Detect which cell encompasses the target text, then output its [X, Y] center coordinate. 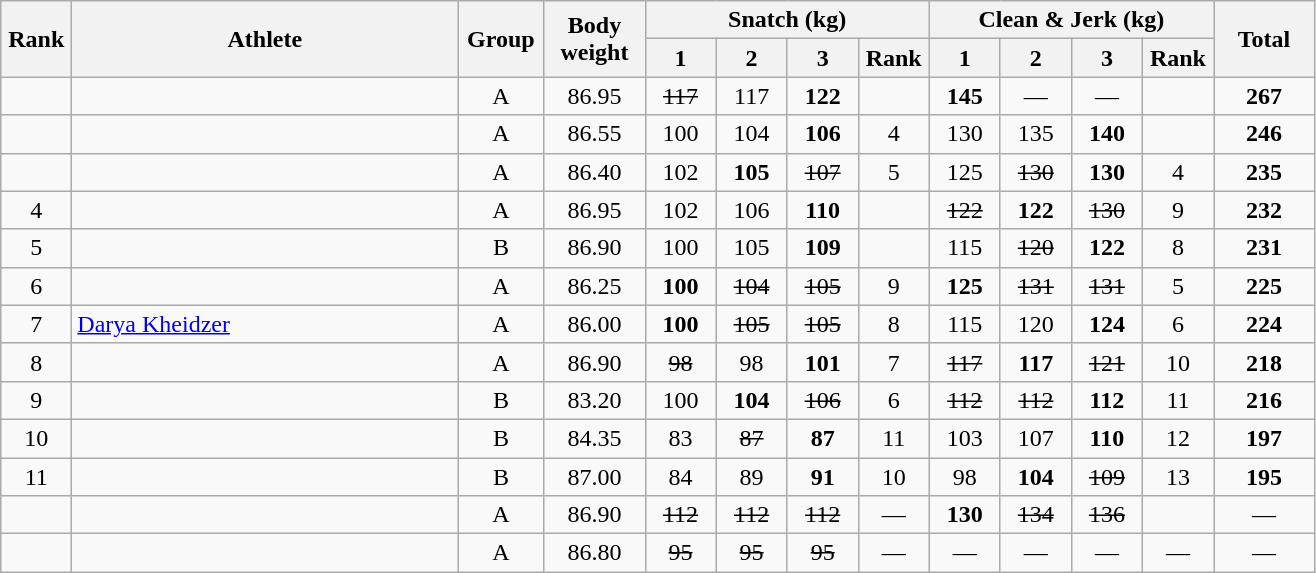
86.40 [594, 172]
Snatch (kg) [787, 20]
231 [1264, 248]
89 [752, 477]
83 [680, 438]
12 [1178, 438]
103 [964, 438]
232 [1264, 210]
101 [822, 362]
Clean & Jerk (kg) [1071, 20]
136 [1106, 515]
246 [1264, 134]
86.00 [594, 324]
86.55 [594, 134]
218 [1264, 362]
84.35 [594, 438]
Athlete [265, 39]
135 [1036, 134]
235 [1264, 172]
Darya Kheidzer [265, 324]
83.20 [594, 400]
Total [1264, 39]
134 [1036, 515]
225 [1264, 286]
197 [1264, 438]
91 [822, 477]
140 [1106, 134]
121 [1106, 362]
84 [680, 477]
86.80 [594, 553]
145 [964, 96]
124 [1106, 324]
Body weight [594, 39]
Group [501, 39]
224 [1264, 324]
86.25 [594, 286]
216 [1264, 400]
13 [1178, 477]
195 [1264, 477]
267 [1264, 96]
87.00 [594, 477]
